Search for the cell housing the specified text and yield its (X, Y) center coordinate. 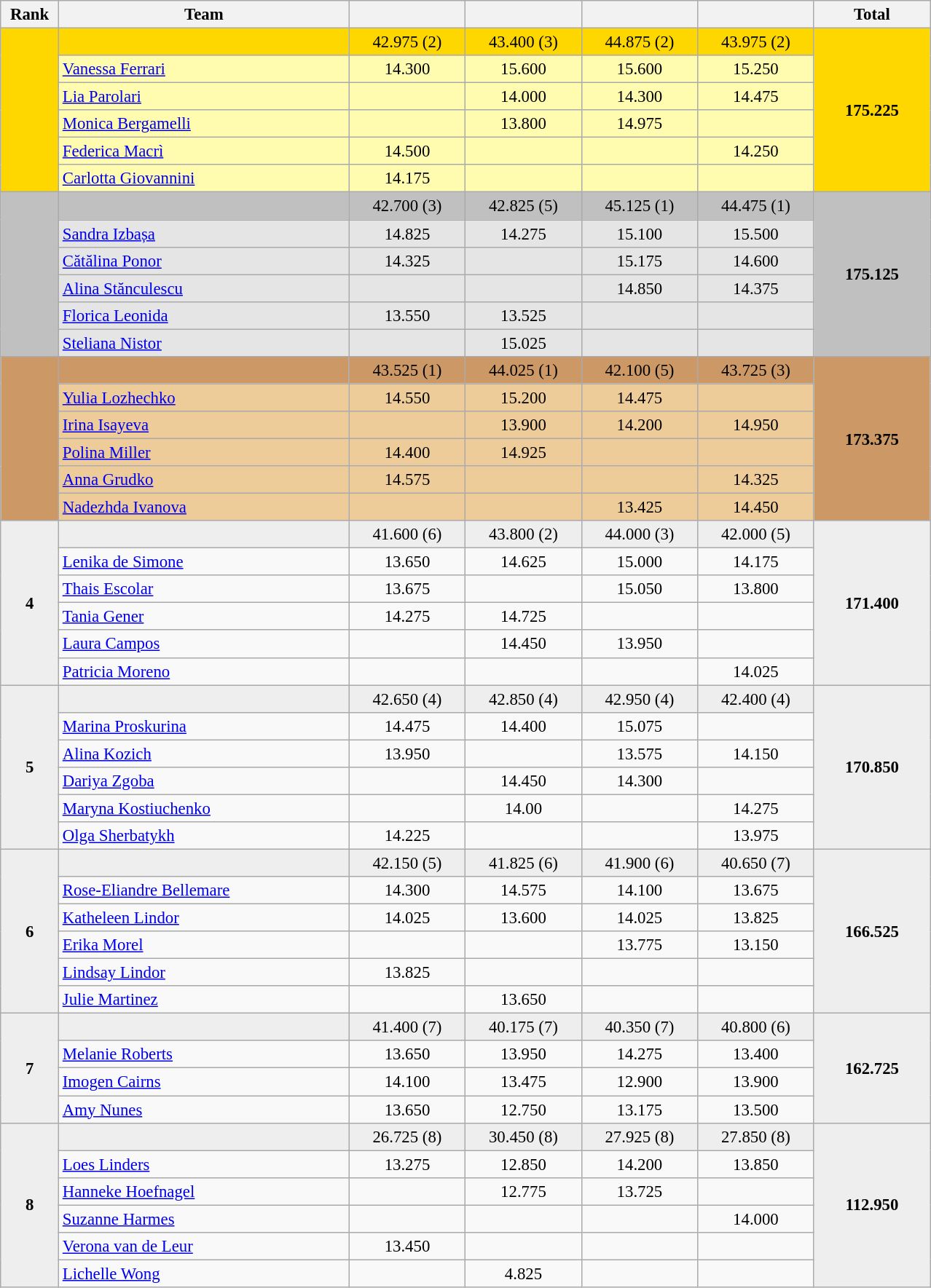
15.200 (523, 398)
13.425 (640, 507)
40.350 (7) (640, 1027)
41.400 (7) (406, 1027)
14.250 (756, 151)
27.850 (8) (756, 1137)
14.150 (756, 754)
13.725 (640, 1191)
14.550 (406, 398)
Julie Martinez (204, 1000)
7 (30, 1068)
14.625 (523, 562)
Cătălina Ponor (204, 261)
41.600 (6) (406, 534)
Alina Kozich (204, 754)
14.375 (756, 288)
40.800 (6) (756, 1027)
13.175 (640, 1110)
Laura Campos (204, 644)
175.225 (872, 111)
Monica Bergamelli (204, 124)
43.975 (2) (756, 42)
42.850 (4) (523, 699)
42.150 (5) (406, 863)
14.925 (523, 452)
Erika Morel (204, 945)
12.900 (640, 1082)
Lindsay Lindor (204, 973)
Verona van de Leur (204, 1246)
15.100 (640, 234)
Irina Isayeva (204, 425)
Lia Parolari (204, 97)
42.650 (4) (406, 699)
44.875 (2) (640, 42)
Florica Leonida (204, 315)
Rose-Eliandre Bellemare (204, 890)
15.075 (640, 726)
42.700 (3) (406, 206)
13.475 (523, 1082)
Team (204, 15)
15.000 (640, 562)
175.125 (872, 274)
44.000 (3) (640, 534)
Anna Grudko (204, 480)
14.725 (523, 617)
173.375 (872, 439)
41.900 (6) (640, 863)
42.950 (4) (640, 699)
Tania Gener (204, 617)
43.800 (2) (523, 534)
42.400 (4) (756, 699)
13.975 (756, 836)
Maryna Kostiuchenko (204, 808)
4 (30, 603)
43.400 (3) (523, 42)
Marina Proskurina (204, 726)
13.500 (756, 1110)
Alina Stănculescu (204, 288)
170.850 (872, 767)
Dariya Zgoba (204, 781)
42.975 (2) (406, 42)
13.400 (756, 1055)
15.050 (640, 589)
5 (30, 767)
14.225 (406, 836)
14.00 (523, 808)
40.175 (7) (523, 1027)
Vanessa Ferrari (204, 69)
15.175 (640, 261)
8 (30, 1205)
Carlotta Giovannini (204, 178)
14.600 (756, 261)
13.575 (640, 754)
162.725 (872, 1068)
12.850 (523, 1164)
43.725 (3) (756, 371)
Steliana Nistor (204, 343)
14.950 (756, 425)
Lenika de Simone (204, 562)
Rank (30, 15)
27.925 (8) (640, 1137)
13.775 (640, 945)
Yulia Lozhechko (204, 398)
30.450 (8) (523, 1137)
43.525 (1) (406, 371)
Olga Sherbatykh (204, 836)
40.650 (7) (756, 863)
Suzanne Harmes (204, 1219)
13.275 (406, 1164)
15.250 (756, 69)
13.850 (756, 1164)
Loes Linders (204, 1164)
Hanneke Hoefnagel (204, 1191)
14.975 (640, 124)
15.500 (756, 234)
26.725 (8) (406, 1137)
13.550 (406, 315)
42.825 (5) (523, 206)
Total (872, 15)
12.750 (523, 1110)
12.775 (523, 1191)
45.125 (1) (640, 206)
14.825 (406, 234)
Melanie Roberts (204, 1055)
13.525 (523, 315)
171.400 (872, 603)
13.600 (523, 918)
44.025 (1) (523, 371)
112.950 (872, 1205)
166.525 (872, 931)
13.150 (756, 945)
Sandra Izbașa (204, 234)
42.100 (5) (640, 371)
14.850 (640, 288)
Katheleen Lindor (204, 918)
44.475 (1) (756, 206)
13.450 (406, 1246)
42.000 (5) (756, 534)
Lichelle Wong (204, 1273)
14.500 (406, 151)
15.025 (523, 343)
6 (30, 931)
Nadezhda Ivanova (204, 507)
Amy Nunes (204, 1110)
Polina Miller (204, 452)
Thais Escolar (204, 589)
Federica Macrì (204, 151)
4.825 (523, 1273)
Imogen Cairns (204, 1082)
41.825 (6) (523, 863)
Patricia Moreno (204, 671)
